Pinpoint the cell where the given text exists, returning its (X, Y) midpoint coordinate. 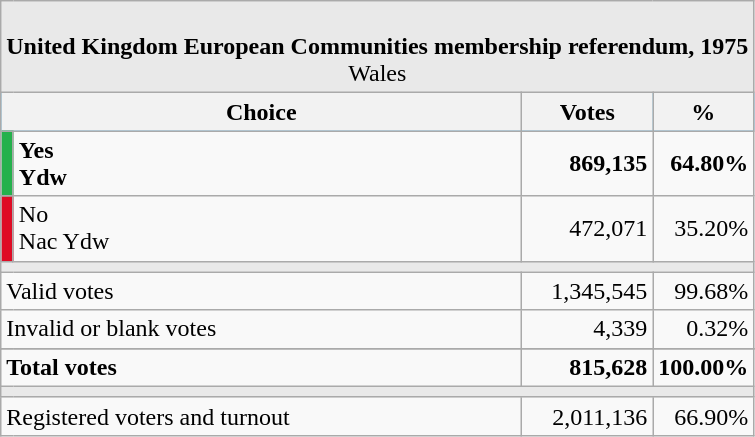
99.68% (704, 291)
Choice (262, 112)
869,135 (588, 164)
1,345,545 (588, 291)
Votes (588, 112)
% (704, 112)
Invalid or blank votes (262, 329)
NoNac Ydw (267, 228)
2,011,136 (588, 416)
Yes Ydw (267, 164)
Total votes (262, 367)
472,071 (588, 228)
0.32% (704, 329)
100.00% (704, 367)
64.80% (704, 164)
66.90% (704, 416)
Valid votes (262, 291)
United Kingdom European Communities membership referendum, 1975 Wales (378, 47)
4,339 (588, 329)
35.20% (704, 228)
Registered voters and turnout (262, 416)
815,628 (588, 367)
